Identify which cell holds the provided text, then report its (X, Y) central coordinate. 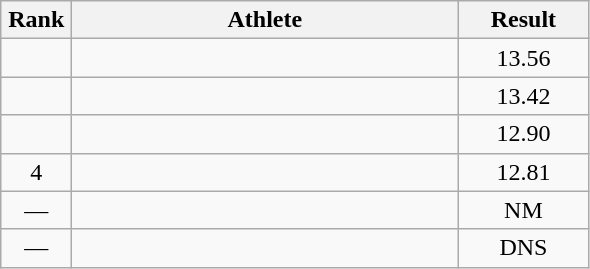
12.81 (524, 172)
13.56 (524, 58)
12.90 (524, 134)
4 (36, 172)
NM (524, 210)
DNS (524, 248)
Result (524, 20)
Rank (36, 20)
Athlete (265, 20)
13.42 (524, 96)
